Identify which cell holds the provided text, then report its [x, y] central coordinate. 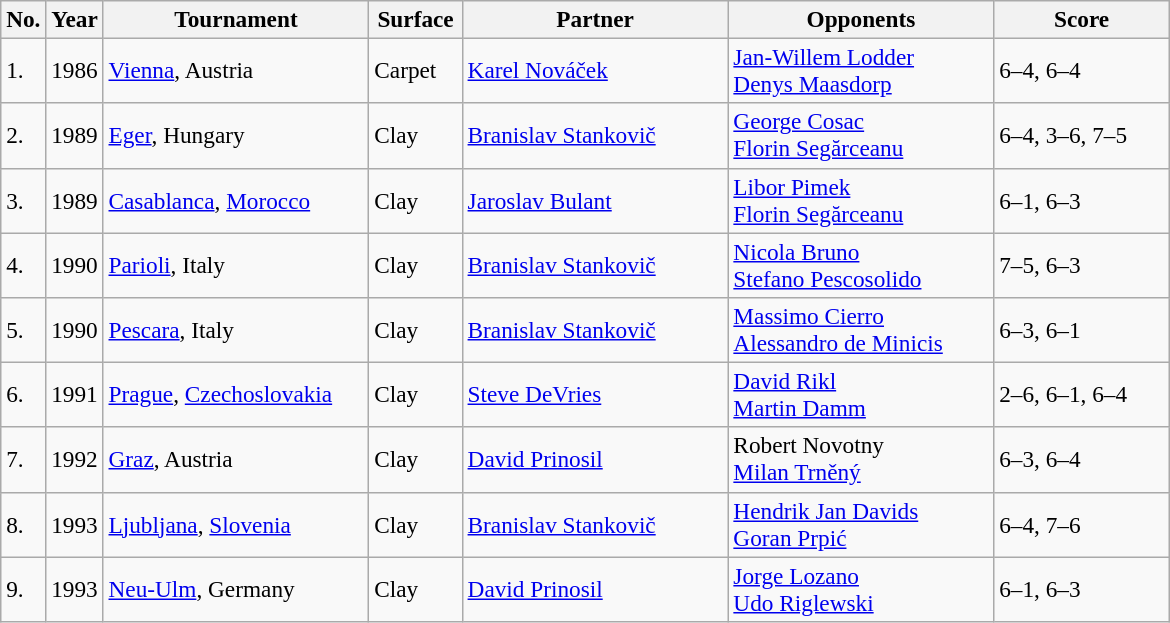
Opponents [861, 19]
Pescara, Italy [236, 330]
Partner [595, 19]
6–3, 6–1 [1082, 330]
6–3, 6–4 [1082, 460]
No. [24, 19]
Surface [416, 19]
Massimo Cierro Alessandro de Minicis [861, 330]
2–6, 6–1, 6–4 [1082, 394]
Karel Nováček [595, 70]
3. [24, 200]
Nicola Bruno Stefano Pescosolido [861, 264]
6–4, 7–6 [1082, 524]
Libor Pimek Florin Segărceanu [861, 200]
9. [24, 588]
Neu-Ulm, Germany [236, 588]
Jorge Lozano Udo Riglewski [861, 588]
Ljubljana, Slovenia [236, 524]
6. [24, 394]
8. [24, 524]
Hendrik Jan Davids Goran Prpić [861, 524]
George Cosac Florin Segărceanu [861, 136]
Jaroslav Bulant [595, 200]
Tournament [236, 19]
7. [24, 460]
Graz, Austria [236, 460]
4. [24, 264]
7–5, 6–3 [1082, 264]
6–4, 6–4 [1082, 70]
Vienna, Austria [236, 70]
1992 [74, 460]
Carpet [416, 70]
Prague, Czechoslovakia [236, 394]
Jan-Willem Lodder Denys Maasdorp [861, 70]
2. [24, 136]
Casablanca, Morocco [236, 200]
Parioli, Italy [236, 264]
1991 [74, 394]
5. [24, 330]
6–4, 3–6, 7–5 [1082, 136]
Eger, Hungary [236, 136]
David Rikl Martin Damm [861, 394]
Year [74, 19]
Robert Novotny Milan Trněný [861, 460]
1986 [74, 70]
1. [24, 70]
Steve DeVries [595, 394]
Score [1082, 19]
